Return [X, Y] of the center of cell containing provided text 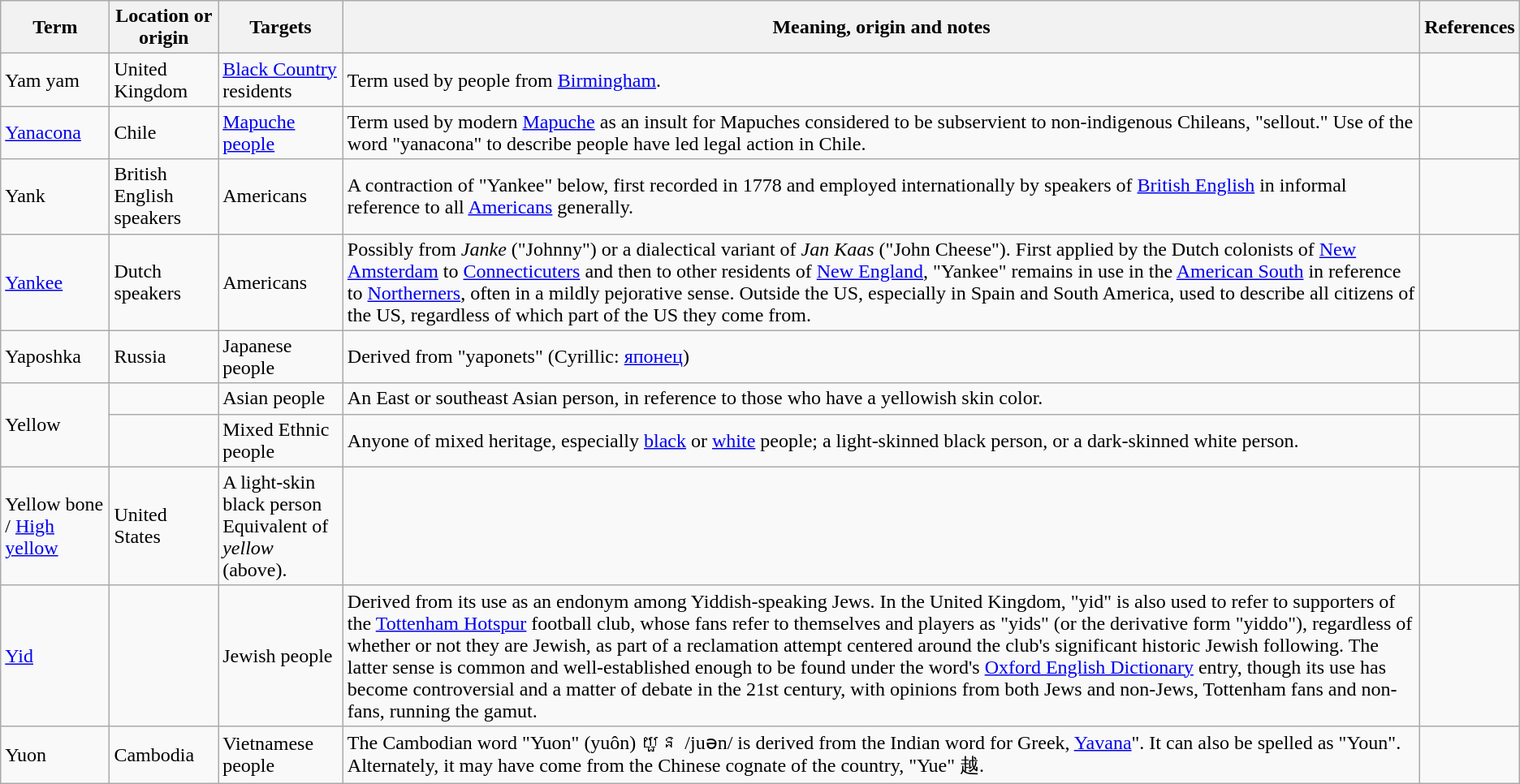
Anyone of mixed heritage, especially black or white people; a light-skinned black person, or a dark-skinned white person. [881, 440]
Yankee [55, 282]
Yanacona [55, 133]
Black Country residents [281, 80]
Yaposhka [55, 357]
Asian people [281, 398]
Yam yam [55, 80]
Targets [281, 28]
British English speakers [164, 196]
Japanese people [281, 357]
An East or southeast Asian person, in reference to those who have a yellowish skin color. [881, 398]
Yank [55, 196]
References [1470, 28]
Russia [164, 357]
Yuon [55, 755]
Cambodia [164, 755]
Yellow bone / High yellow [55, 526]
Yellow [55, 425]
Derived from "yaponets" (Cyrillic: японец) [881, 357]
A light-skin black personEquivalent of yellow (above). [281, 526]
Meaning, origin and notes [881, 28]
Location or origin [164, 28]
Term [55, 28]
Yid [55, 656]
Jewish people [281, 656]
Vietnamese people [281, 755]
United States [164, 526]
United Kingdom [164, 80]
Chile [164, 133]
Term used by people from Birmingham. [881, 80]
Mapuche people [281, 133]
Mixed Ethnic people [281, 440]
Dutch speakers [164, 282]
